Find where the given text appears and provide that cell's center as (X, Y) coordinate. 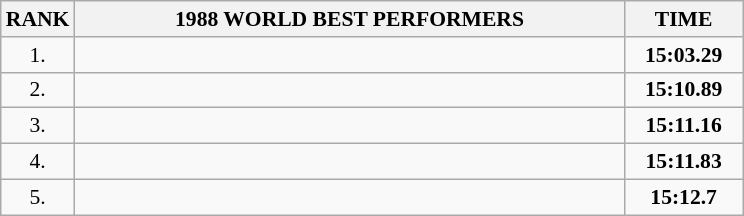
15:12.7 (684, 197)
5. (38, 197)
4. (38, 162)
1. (38, 55)
TIME (684, 19)
3. (38, 126)
1988 WORLD BEST PERFORMERS (349, 19)
15:10.89 (684, 90)
15:11.83 (684, 162)
RANK (38, 19)
15:03.29 (684, 55)
15:11.16 (684, 126)
2. (38, 90)
